Detect which cell encompasses the target text, then output its (X, Y) center coordinate. 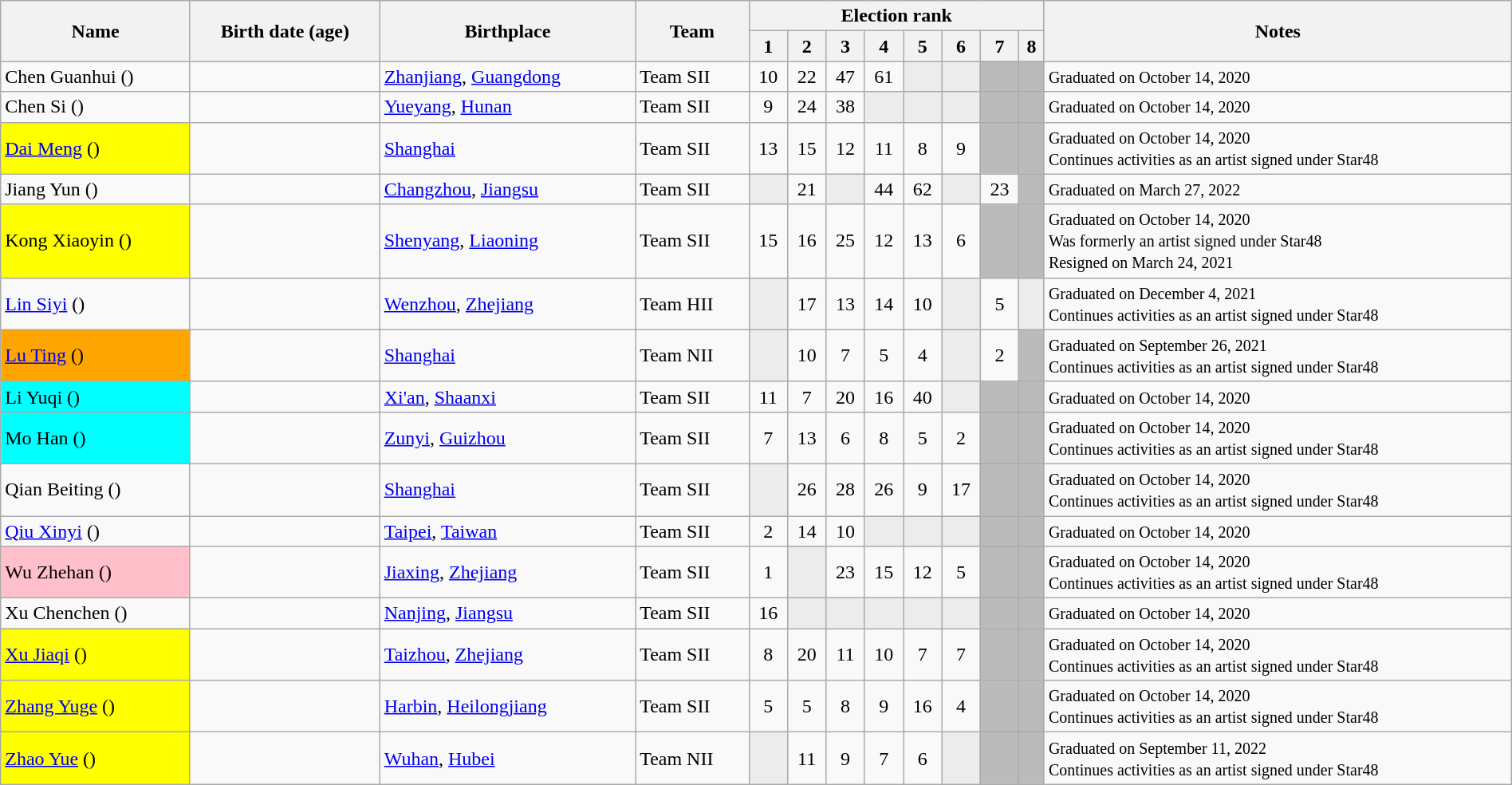
62 (923, 189)
40 (923, 396)
Chen Si () (96, 107)
44 (884, 189)
Zhanjiang, Guangdong (507, 77)
Harbin, Heilongjiang (507, 707)
Birth date (age) (285, 31)
24 (806, 107)
Graduated on September 26, 2021Continues activities as an artist signed under Star48 (1278, 356)
38 (845, 107)
22 (806, 77)
Zunyi, Guizhou (507, 437)
Zhao Yue () (96, 758)
Qiu Xinyi () (96, 531)
Birthplace (507, 31)
Wenzhou, Zhejiang (507, 303)
47 (845, 77)
Nanjing, Jiangsu (507, 613)
Lu Ting () (96, 356)
Jiaxing, Zhejiang (507, 573)
Graduated on October 14, 2020Was formerly an artist signed under Star48Resigned on March 24, 2021 (1278, 241)
Election rank (896, 16)
Wuhan, Hubei (507, 758)
Chen Guanhui () (96, 77)
Xu Jiaqi () (96, 654)
Lin Siyi () (96, 303)
28 (845, 490)
Team HII (692, 303)
Li Yuqi () (96, 396)
Graduated on March 27, 2022 (1278, 189)
Shenyang, Liaoning (507, 241)
Name (96, 31)
Graduated on September 11, 2022Continues activities as an artist signed under Star48 (1278, 758)
Team (692, 31)
Mo Han () (96, 437)
61 (884, 77)
Xi'an, Shaanxi (507, 396)
Notes (1278, 31)
Xu Chenchen () (96, 613)
21 (806, 189)
Taizhou, Zhejiang (507, 654)
Taipei, Taiwan (507, 531)
Graduated on December 4, 2021Continues activities as an artist signed under Star48 (1278, 303)
25 (845, 241)
Qian Beiting () (96, 490)
3 (845, 46)
Dai Meng () (96, 148)
Kong Xiaoyin () (96, 241)
Changzhou, Jiangsu (507, 189)
Zhang Yuge () (96, 707)
Yueyang, Hunan (507, 107)
Jiang Yun () (96, 189)
Wu Zhehan () (96, 573)
